Locate the cell with the specified text and output its [x, y] center coordinate. 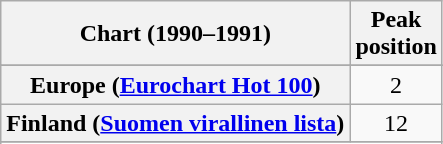
Peakposition [396, 34]
Chart (1990–1991) [176, 34]
Finland (Suomen virallinen lista) [176, 123]
12 [396, 123]
Europe (Eurochart Hot 100) [176, 85]
2 [396, 85]
